Determine the [X, Y] coordinate at the center of the cell enclosing the given text.  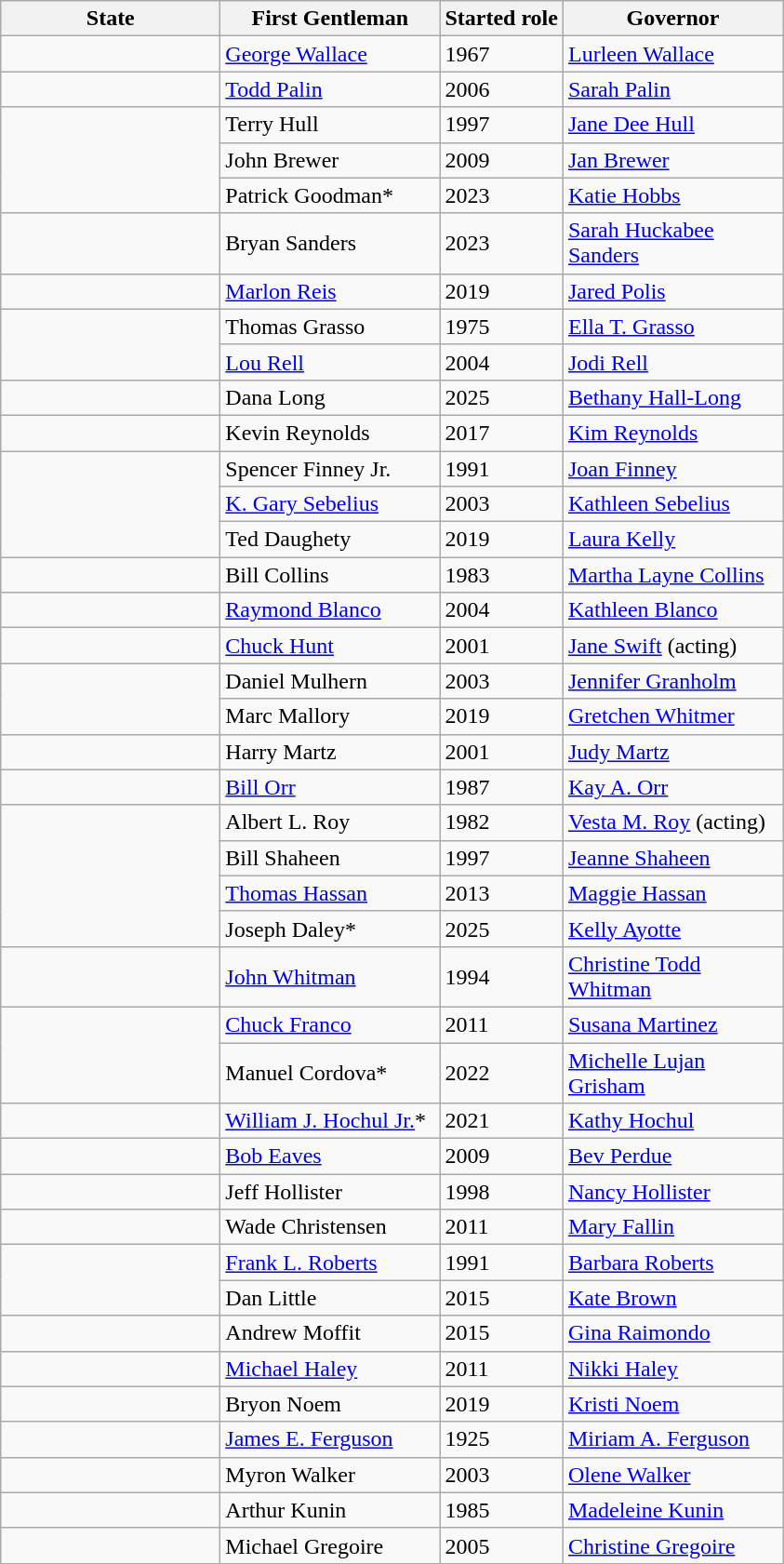
First Gentleman [330, 19]
Bev Perdue [672, 1156]
Wade Christensen [330, 1227]
Myron Walker [330, 1475]
1994 [502, 977]
John Whitman [330, 977]
Michael Gregoire [330, 1545]
Dan Little [330, 1298]
Bill Collins [330, 575]
Sarah Palin [672, 89]
Olene Walker [672, 1475]
Albert L. Roy [330, 822]
Nikki Haley [672, 1369]
Jane Dee Hull [672, 125]
Manuel Cordova* [330, 1072]
1987 [502, 787]
Jodi Rell [672, 362]
Lurleen Wallace [672, 54]
Chuck Hunt [330, 646]
Marlon Reis [330, 291]
Joan Finney [672, 468]
1982 [502, 822]
Jan Brewer [672, 160]
Andrew Moffit [330, 1333]
Bill Orr [330, 787]
Jennifer Granholm [672, 681]
James E. Ferguson [330, 1439]
Laura Kelly [672, 540]
1983 [502, 575]
Kate Brown [672, 1298]
2013 [502, 893]
Frank L. Roberts [330, 1263]
Governor [672, 19]
Raymond Blanco [330, 610]
Kim Reynolds [672, 433]
John Brewer [330, 160]
William J. Hochul Jr.* [330, 1121]
Christine Todd Whitman [672, 977]
Mary Fallin [672, 1227]
Started role [502, 19]
Daniel Mulhern [330, 681]
Susana Martinez [672, 1024]
Kristi Noem [672, 1404]
Gretchen Whitmer [672, 716]
Thomas Hassan [330, 893]
Lou Rell [330, 362]
Gina Raimondo [672, 1333]
2017 [502, 433]
Terry Hull [330, 125]
Madeleine Kunin [672, 1510]
Kathleen Sebelius [672, 504]
1925 [502, 1439]
Kelly Ayotte [672, 929]
Bryan Sanders [330, 244]
Thomas Grasso [330, 327]
Bryon Noem [330, 1404]
Miriam A. Ferguson [672, 1439]
Todd Palin [330, 89]
Chuck Franco [330, 1024]
1975 [502, 327]
State [111, 19]
Judy Martz [672, 752]
Sarah Huckabee Sanders [672, 244]
1998 [502, 1192]
Spencer Finney Jr. [330, 468]
1967 [502, 54]
Ted Daughety [330, 540]
Arthur Kunin [330, 1510]
Michael Haley [330, 1369]
Maggie Hassan [672, 893]
1985 [502, 1510]
Katie Hobbs [672, 195]
Kay A. Orr [672, 787]
George Wallace [330, 54]
Ella T. Grasso [672, 327]
Barbara Roberts [672, 1263]
Bob Eaves [330, 1156]
Kevin Reynolds [330, 433]
Nancy Hollister [672, 1192]
Marc Mallory [330, 716]
Dana Long [330, 397]
Bill Shaheen [330, 858]
Kathleen Blanco [672, 610]
2005 [502, 1545]
Jared Polis [672, 291]
Vesta M. Roy (acting) [672, 822]
Jeff Hollister [330, 1192]
Martha Layne Collins [672, 575]
Harry Martz [330, 752]
Patrick Goodman* [330, 195]
Bethany Hall-Long [672, 397]
K. Gary Sebelius [330, 504]
Jane Swift (acting) [672, 646]
Jeanne Shaheen [672, 858]
2021 [502, 1121]
Michelle Lujan Grisham [672, 1072]
Joseph Daley* [330, 929]
2006 [502, 89]
Kathy Hochul [672, 1121]
Christine Gregoire [672, 1545]
2022 [502, 1072]
